Return the [X, Y] coordinate for the center point of the cell that contains the specified text.  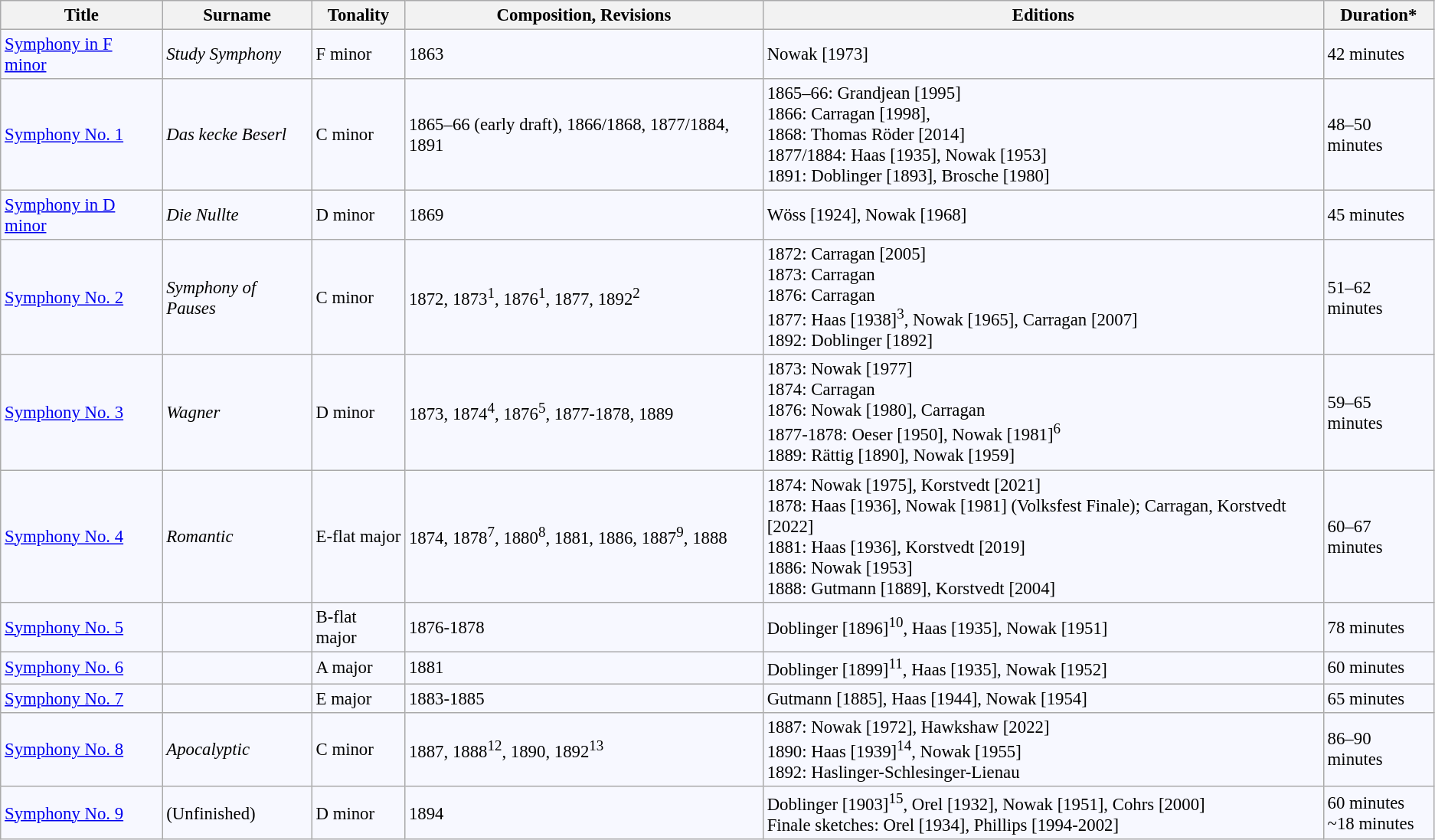
Composition, Revisions [584, 15]
78 minutes [1378, 626]
Symphony in F minor [81, 55]
1894 [584, 813]
A major [358, 668]
1865–66 (early draft), 1866/1868, 1877/1884, 1891 [584, 135]
59–65 minutes [1378, 413]
Doblinger [1903]15, Orel [1932], Nowak [1951], Cohrs [2000] Finale sketches: Orel [1934], Phillips [1994-2002] [1043, 813]
Wöss [1924], Nowak [1968] [1043, 216]
E-flat major [358, 536]
1887, 188812, 1890, 189213 [584, 750]
Apocalyptic [237, 750]
1869 [584, 216]
Editions [1043, 15]
Title [81, 15]
Symphony No. 3 [81, 413]
48–50 minutes [1378, 135]
1874, 18787, 18808, 1881, 1886, 18879, 1888 [584, 536]
1873, 18744, 18765, 1877-1878, 1889 [584, 413]
60–67 minutes [1378, 536]
1873: Nowak [1977]1874: Carragan1876: Nowak [1980], Carragan 1877-1878: Oeser [1950], Nowak [1981]61889: Rättig [1890], Nowak [1959] [1043, 413]
60 minutes~18 minutes [1378, 813]
1883-1885 [584, 698]
1881 [584, 668]
Symphony No. 9 [81, 813]
Symphony No. 5 [81, 626]
Symphony No. 1 [81, 135]
1863 [584, 55]
Symphony No. 8 [81, 750]
Duration* [1378, 15]
Wagner [237, 413]
Symphony of Pauses [237, 297]
Die Nullte [237, 216]
1865–66: Grandjean [1995]1866: Carragan [1998],1868: Thomas Röder [2014]1877/1884: Haas [1935], Nowak [1953]1891: Doblinger [1893], Brosche [1980] [1043, 135]
86–90 minutes [1378, 750]
Gutmann [1885], Haas [1944], Nowak [1954] [1043, 698]
1887: Nowak [1972], Hawkshaw [2022]1890: Haas [1939]14, Nowak [1955]1892: Haslinger-Schlesinger-Lienau [1043, 750]
60 minutes [1378, 668]
1872, 18731, 18761, 1877, 18922 [584, 297]
Surname [237, 15]
F minor [358, 55]
Tonality [358, 15]
Doblinger [1899]11, Haas [1935], Nowak [1952] [1043, 668]
Symphony No. 6 [81, 668]
Doblinger [1896]10, Haas [1935], Nowak [1951] [1043, 626]
E major [358, 698]
Symphony No. 7 [81, 698]
Das kecke Beserl [237, 135]
Symphony in D minor [81, 216]
45 minutes [1378, 216]
Nowak [1973] [1043, 55]
65 minutes [1378, 698]
1872: Carragan [2005]1873: Carragan1876: Carragan1877: Haas [1938]3, Nowak [1965], Carragan [2007]1892: Doblinger [1892] [1043, 297]
B-flat major [358, 626]
Symphony No. 4 [81, 536]
Symphony No. 2 [81, 297]
Study Symphony [237, 55]
51–62 minutes [1378, 297]
1876-1878 [584, 626]
(Unfinished) [237, 813]
Romantic [237, 536]
42 minutes [1378, 55]
